Capture the cell that displays the provided text and extract its [X, Y] central coordinate. 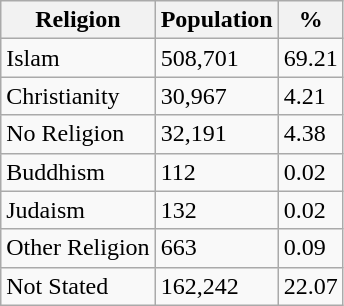
Religion [78, 20]
0.09 [310, 248]
Other Religion [78, 248]
132 [216, 210]
32,191 [216, 134]
Christianity [78, 96]
No Religion [78, 134]
508,701 [216, 58]
22.07 [310, 286]
30,967 [216, 96]
Population [216, 20]
4.21 [310, 96]
162,242 [216, 286]
4.38 [310, 134]
663 [216, 248]
Buddhism [78, 172]
% [310, 20]
Islam [78, 58]
Judaism [78, 210]
112 [216, 172]
Not Stated [78, 286]
69.21 [310, 58]
